Determine the [X, Y] coordinate at the center of the cell enclosing the given text.  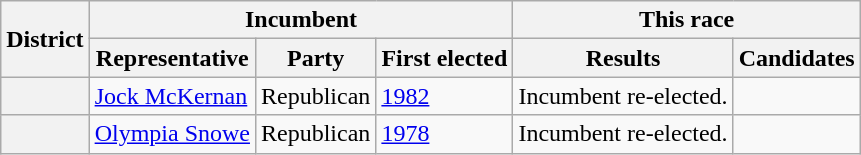
Candidates [796, 58]
First elected [444, 58]
Incumbent [301, 20]
Results [623, 58]
1982 [444, 96]
District [45, 39]
Jock McKernan [172, 96]
1978 [444, 134]
Representative [172, 58]
Party [315, 58]
This race [686, 20]
Olympia Snowe [172, 134]
